Pinpoint the cell where the given text exists, returning its (X, Y) midpoint coordinate. 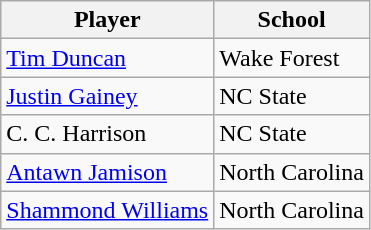
School (292, 20)
Antawn Jamison (108, 172)
Wake Forest (292, 58)
Justin Gainey (108, 96)
C. C. Harrison (108, 134)
Tim Duncan (108, 58)
Shammond Williams (108, 210)
Player (108, 20)
